Locate the cell with the specified text and output its [x, y] center coordinate. 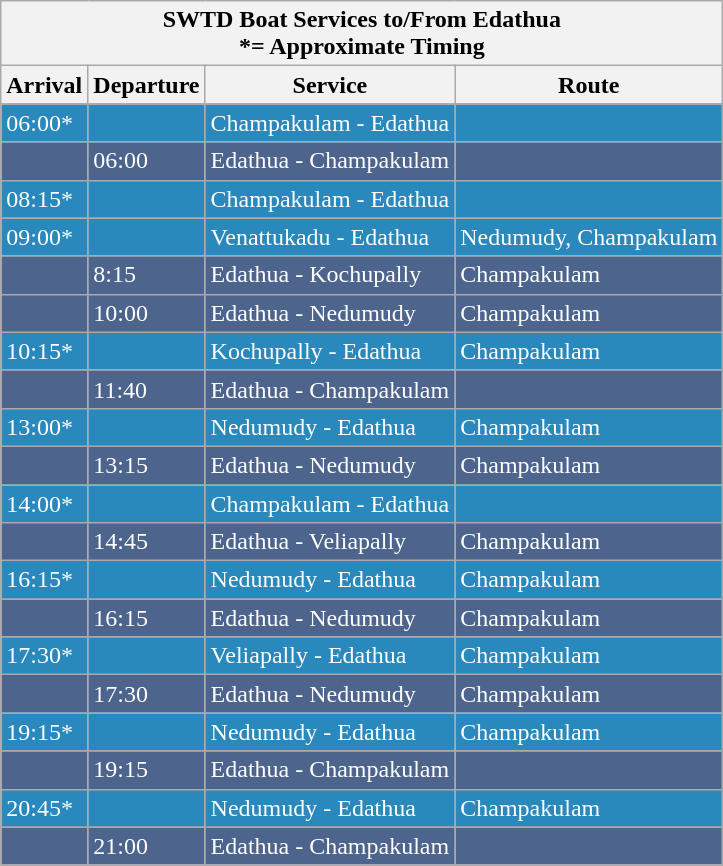
13:00* [44, 427]
Departure [146, 85]
11:40 [146, 389]
19:15 [146, 770]
Venattukadu - Edathua [330, 237]
14:45 [146, 542]
8:15 [146, 275]
10:15* [44, 351]
Veliapally - Edathua [330, 656]
SWTD Boat Services to/From Edathua *= Approximate Timing [362, 34]
Route [589, 85]
Kochupally - Edathua [330, 351]
08:15* [44, 199]
Nedumudy, Champakulam [589, 237]
09:00* [44, 237]
16:15 [146, 618]
21:00 [146, 846]
06:00 [146, 161]
20:45* [44, 808]
16:15* [44, 580]
Edathua - Kochupally [330, 275]
14:00* [44, 503]
06:00* [44, 123]
Service [330, 85]
10:00 [146, 313]
19:15* [44, 732]
13:15 [146, 465]
17:30* [44, 656]
Edathua - Veliapally [330, 542]
Arrival [44, 85]
17:30 [146, 694]
